From the cell containing the given text, extract its center point as (X, Y) coordinate. 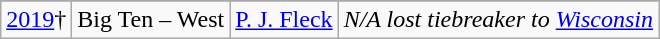
Big Ten – West (151, 20)
2019† (36, 20)
N/A lost tiebreaker to Wisconsin (498, 20)
P. J. Fleck (284, 20)
